For the text-containing cell, return its midpoint in [x, y] coordinate format. 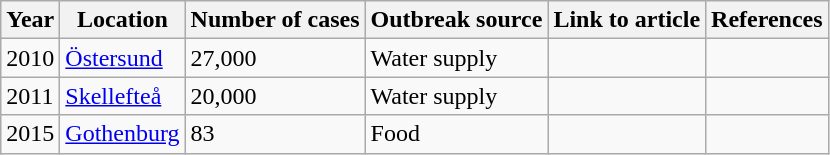
Year [30, 20]
Östersund [122, 58]
Gothenburg [122, 134]
83 [275, 134]
Skellefteå [122, 96]
References [768, 20]
2015 [30, 134]
20,000 [275, 96]
Outbreak source [456, 20]
2010 [30, 58]
Location [122, 20]
2011 [30, 96]
Number of cases [275, 20]
27,000 [275, 58]
Link to article [627, 20]
Food [456, 134]
